Provide the (x, y) coordinate of the cell's center where the given text is located.  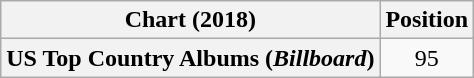
Chart (2018) (190, 20)
95 (427, 58)
Position (427, 20)
US Top Country Albums (Billboard) (190, 58)
